Locate the cell with the specified text and output its (x, y) center coordinate. 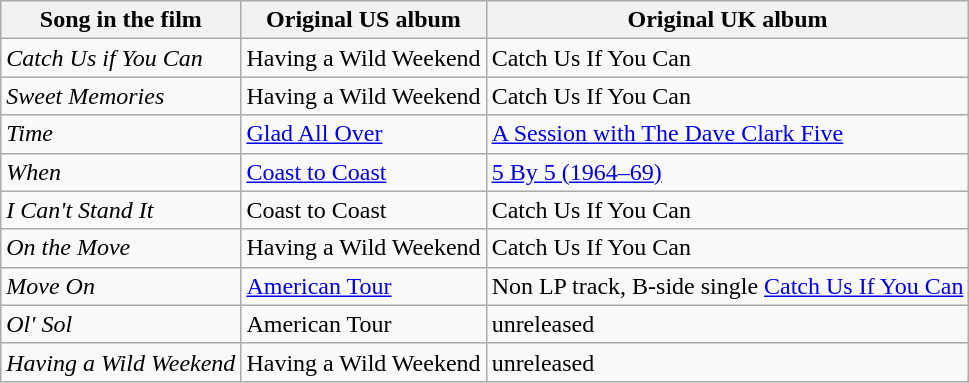
When (121, 172)
Glad All Over (364, 134)
Ol' Sol (121, 324)
Time (121, 134)
Song in the film (121, 20)
Catch Us if You Can (121, 58)
A Session with The Dave Clark Five (728, 134)
Original UK album (728, 20)
On the Move (121, 248)
I Can't Stand It (121, 210)
Move On (121, 286)
5 By 5 (1964–69) (728, 172)
Original US album (364, 20)
Non LP track, B-side single Catch Us If You Can (728, 286)
Sweet Memories (121, 96)
